Identify which cell holds the provided text, then report its [x, y] central coordinate. 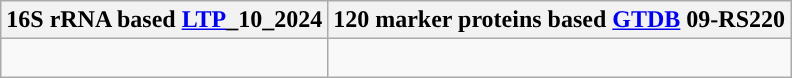
16S rRNA based LTP_10_2024 [164, 20]
120 marker proteins based GTDB 09-RS220 [560, 20]
